For the text-containing cell, return its midpoint in (X, Y) coordinate format. 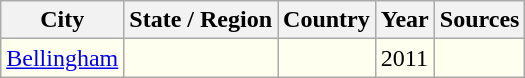
2011 (404, 58)
Bellingham (62, 58)
City (62, 20)
State / Region (201, 20)
Country (327, 20)
Year (404, 20)
Sources (480, 20)
